Detect which cell encompasses the target text, then output its [X, Y] center coordinate. 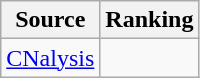
Ranking [150, 20]
Source [50, 20]
CNalysis [50, 58]
